Determine the (X, Y) coordinate at the center of the cell enclosing the given text.  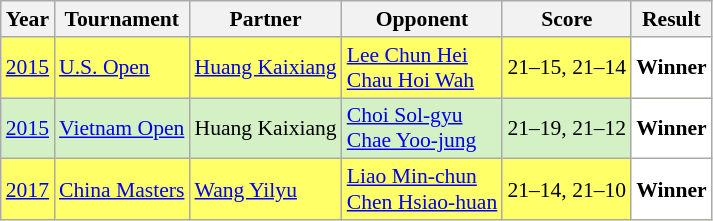
Choi Sol-gyu Chae Yoo-jung (422, 128)
21–19, 21–12 (566, 128)
2017 (28, 190)
Result (672, 19)
Score (566, 19)
Year (28, 19)
Liao Min-chun Chen Hsiao-huan (422, 190)
21–14, 21–10 (566, 190)
Vietnam Open (122, 128)
21–15, 21–14 (566, 68)
Opponent (422, 19)
Wang Yilyu (265, 190)
China Masters (122, 190)
Lee Chun Hei Chau Hoi Wah (422, 68)
U.S. Open (122, 68)
Partner (265, 19)
Tournament (122, 19)
